From the cell containing the given text, extract its center point as (X, Y) coordinate. 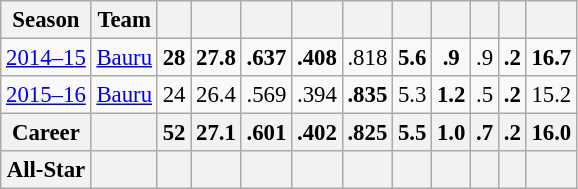
52 (174, 133)
.601 (266, 133)
26.4 (216, 95)
.569 (266, 95)
Team (124, 20)
16.0 (551, 133)
Career (46, 133)
28 (174, 58)
2014–15 (46, 58)
.637 (266, 58)
2015–16 (46, 95)
5.3 (412, 95)
24 (174, 95)
15.2 (551, 95)
.5 (485, 95)
.818 (367, 58)
.408 (317, 58)
1.2 (452, 95)
.825 (367, 133)
.7 (485, 133)
Season (46, 20)
16.7 (551, 58)
27.8 (216, 58)
.402 (317, 133)
All-Star (46, 170)
1.0 (452, 133)
.394 (317, 95)
.835 (367, 95)
27.1 (216, 133)
5.6 (412, 58)
5.5 (412, 133)
